Scan for the cell matching the given text and deliver its [X, Y] coordinate at center. 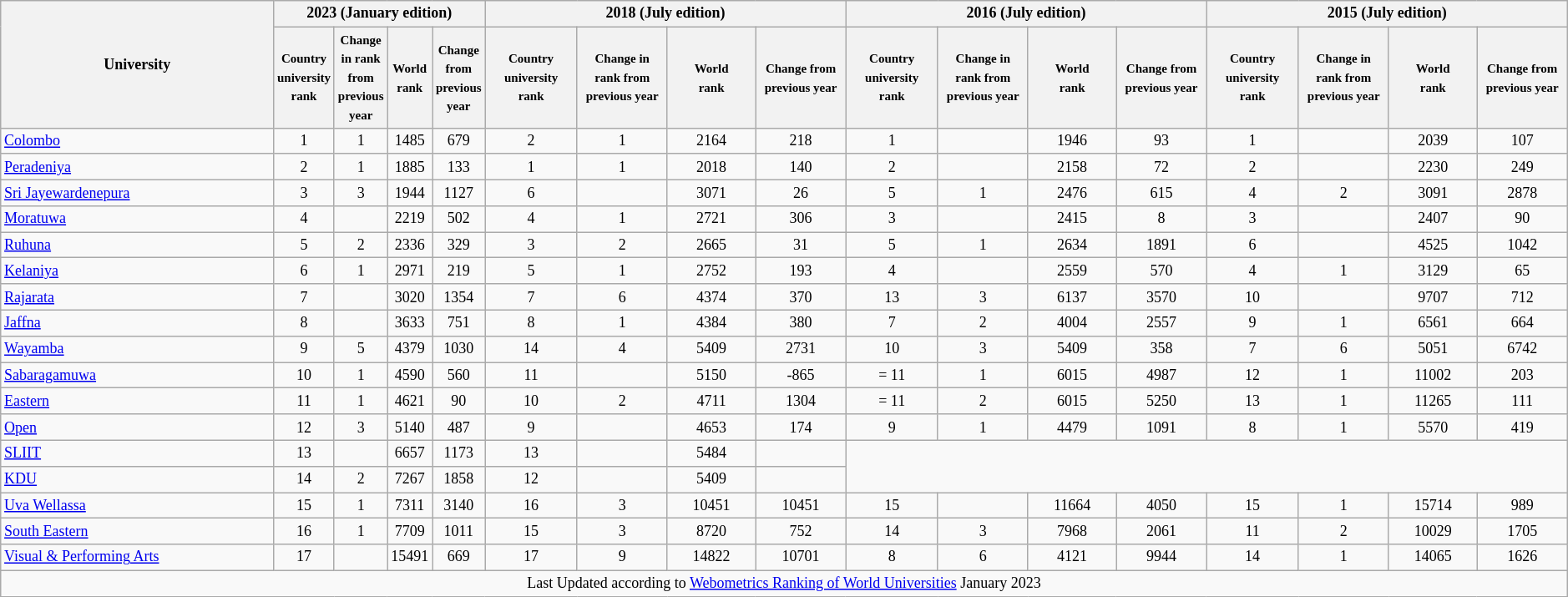
Colombo [137, 140]
6657 [410, 453]
752 [801, 531]
4711 [711, 401]
2752 [711, 271]
133 [459, 167]
570 [1161, 271]
487 [459, 428]
3091 [1433, 192]
2158 [1072, 167]
10701 [801, 558]
15714 [1433, 506]
2721 [711, 219]
KDU [137, 479]
4987 [1161, 376]
1304 [801, 401]
11265 [1433, 401]
Wayamba [137, 349]
Uva Wellassa [137, 506]
11664 [1072, 506]
2559 [1072, 271]
2219 [410, 219]
31 [801, 245]
193 [801, 271]
Rajarata [137, 297]
93 [1161, 140]
1127 [459, 192]
4525 [1433, 245]
72 [1161, 167]
1354 [459, 297]
2971 [410, 271]
679 [459, 140]
4379 [410, 349]
4590 [410, 376]
1944 [410, 192]
Ruhuna [137, 245]
Moratuwa [137, 219]
306 [801, 219]
9944 [1161, 558]
2557 [1161, 322]
1858 [459, 479]
5051 [1433, 349]
380 [801, 322]
10029 [1433, 531]
Jaffna [137, 322]
249 [1522, 167]
107 [1522, 140]
4050 [1161, 506]
3071 [711, 192]
989 [1522, 506]
5570 [1433, 428]
1011 [459, 531]
8720 [711, 531]
2023 (January edition) [379, 13]
5150 [711, 376]
502 [459, 219]
5484 [711, 453]
2018 [711, 167]
2016 (July edition) [1026, 13]
1705 [1522, 531]
329 [459, 245]
6137 [1072, 297]
2061 [1161, 531]
3020 [410, 297]
174 [801, 428]
1173 [459, 453]
2476 [1072, 192]
2164 [711, 140]
7311 [410, 506]
4121 [1072, 558]
Sri Jayewardenepura [137, 192]
5250 [1161, 401]
6561 [1433, 322]
1885 [410, 167]
Visual & Performing Arts [137, 558]
1030 [459, 349]
4479 [1072, 428]
Eastern [137, 401]
SLIIT [137, 453]
Peradeniya [137, 167]
Kelaniya [137, 271]
15491 [410, 558]
419 [1522, 428]
712 [1522, 297]
6742 [1522, 349]
1891 [1161, 245]
218 [801, 140]
1042 [1522, 245]
4384 [711, 322]
664 [1522, 322]
2018 (July edition) [665, 13]
4004 [1072, 322]
111 [1522, 401]
2878 [1522, 192]
358 [1161, 349]
University [137, 64]
1626 [1522, 558]
1485 [410, 140]
2039 [1433, 140]
Last Updated according to Webometrics Ranking of World Universities January 2023 [784, 583]
14822 [711, 558]
4621 [410, 401]
3129 [1433, 271]
4653 [711, 428]
615 [1161, 192]
1091 [1161, 428]
7968 [1072, 531]
26 [801, 192]
14065 [1433, 558]
9707 [1433, 297]
140 [801, 167]
751 [459, 322]
669 [459, 558]
2665 [711, 245]
2407 [1433, 219]
65 [1522, 271]
3633 [410, 322]
Open [137, 428]
5140 [410, 428]
3140 [459, 506]
203 [1522, 376]
2731 [801, 349]
7709 [410, 531]
2336 [410, 245]
-865 [801, 376]
3570 [1161, 297]
2634 [1072, 245]
2230 [1433, 167]
South Eastern [137, 531]
2015 (July edition) [1387, 13]
219 [459, 271]
Sabaragamuwa [137, 376]
370 [801, 297]
560 [459, 376]
11002 [1433, 376]
2415 [1072, 219]
1946 [1072, 140]
4374 [711, 297]
7267 [410, 479]
